Find where the given text appears and provide that cell's center as (x, y) coordinate. 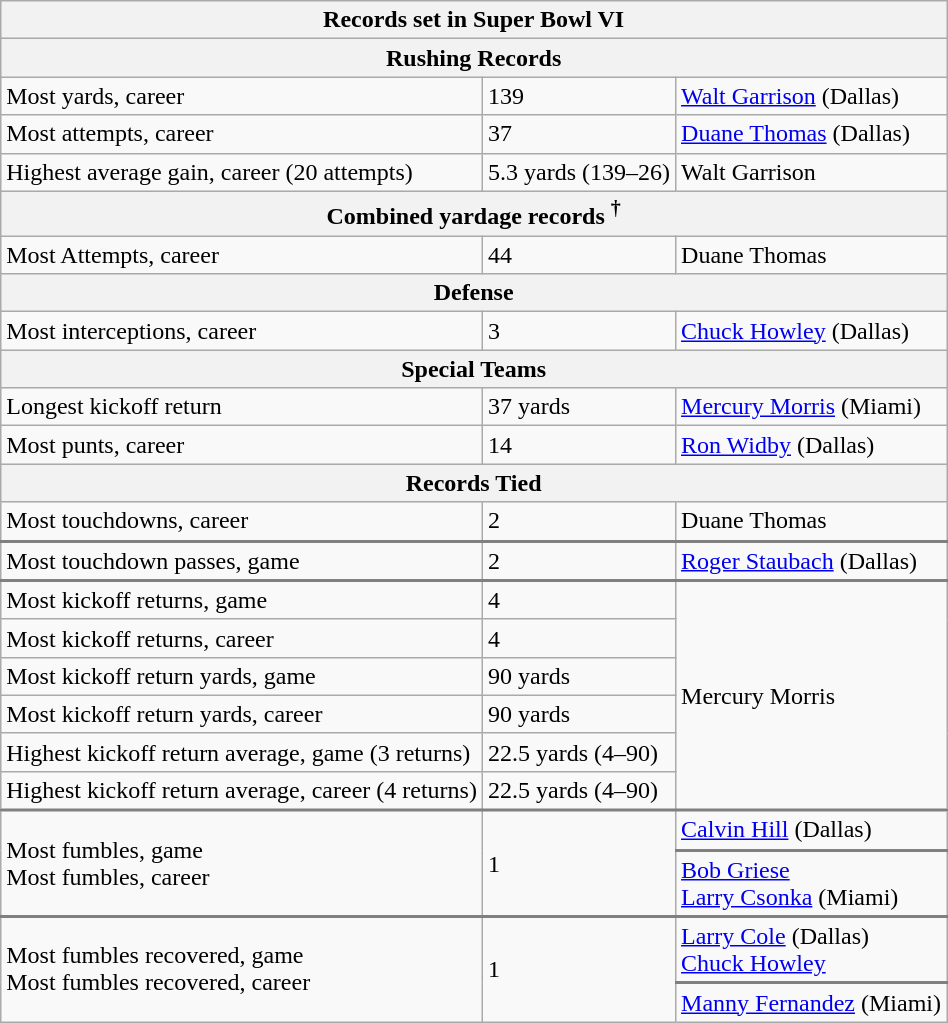
5.3 yards (139–26) (578, 172)
Walt Garrison (Dallas) (812, 96)
44 (578, 255)
Manny Fernandez (Miami) (812, 1002)
Most fumbles recovered, game Most fumbles recovered, career (242, 968)
Most interceptions, career (242, 331)
Larry Cole (Dallas)Chuck Howley (812, 950)
Walt Garrison (812, 172)
3 (578, 331)
Most Attempts, career (242, 255)
Defense (474, 293)
Rushing Records (474, 58)
Special Teams (474, 369)
139 (578, 96)
Bob GrieseLarry Csonka (Miami) (812, 884)
Mercury Morris (812, 695)
Most attempts, career (242, 134)
37 (578, 134)
Longest kickoff return (242, 407)
14 (578, 445)
Duane Thomas (Dallas) (812, 134)
Mercury Morris (Miami) (812, 407)
Highest kickoff return average, career (4 returns) (242, 790)
Highest average gain, career (20 attempts) (242, 172)
Records Tied (474, 483)
Most touchdown passes, game (242, 561)
Roger Staubach (Dallas) (812, 561)
Most punts, career (242, 445)
Most kickoff return yards, career (242, 714)
Most kickoff returns, game (242, 600)
Most yards, career (242, 96)
Records set in Super Bowl VI (474, 20)
Most kickoff returns, career (242, 638)
37 yards (578, 407)
Highest kickoff return average, game (3 returns) (242, 752)
Most fumbles, gameMost fumbles, career (242, 863)
Ron Widby (Dallas) (812, 445)
Chuck Howley (Dallas) (812, 331)
Most kickoff return yards, game (242, 676)
Combined yardage records † (474, 214)
Calvin Hill (Dallas) (812, 830)
Most touchdowns, career (242, 522)
